Detect which cell encompasses the target text, then output its [X, Y] center coordinate. 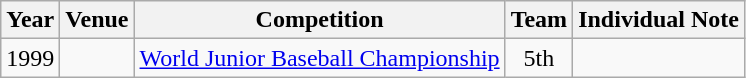
Individual Note [659, 20]
Team [539, 20]
Venue [97, 20]
Year [30, 20]
Competition [320, 20]
1999 [30, 58]
World Junior Baseball Championship [320, 58]
5th [539, 58]
